From the cell containing the given text, extract its center point as [X, Y] coordinate. 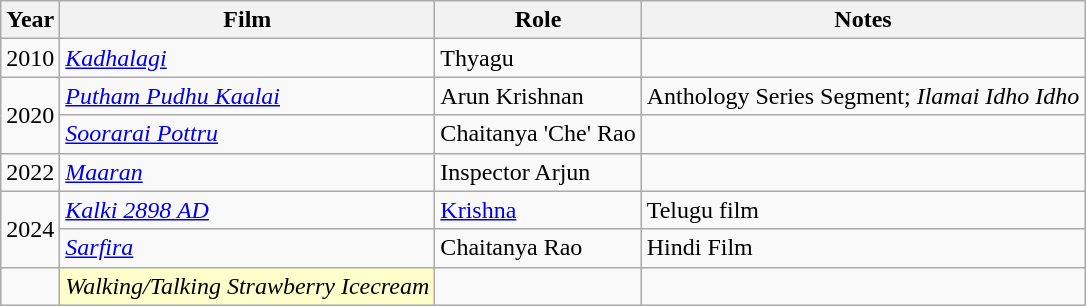
Notes [863, 20]
2020 [30, 115]
Inspector Arjun [538, 172]
Walking/Talking Strawberry Icecream [248, 286]
Anthology Series Segment; Ilamai Idho Idho [863, 96]
2022 [30, 172]
Putham Pudhu Kaalai [248, 96]
Arun Krishnan [538, 96]
Film [248, 20]
Soorarai Pottru [248, 134]
2010 [30, 58]
Chaitanya Rao [538, 248]
Kadhalagi [248, 58]
2024 [30, 229]
Hindi Film [863, 248]
Year [30, 20]
Role [538, 20]
Chaitanya 'Che' Rao [538, 134]
Thyagu [538, 58]
Maaran [248, 172]
Sarfira [248, 248]
Krishna [538, 210]
Kalki 2898 AD [248, 210]
Telugu film [863, 210]
